Search for the cell housing the specified text and yield its (x, y) center coordinate. 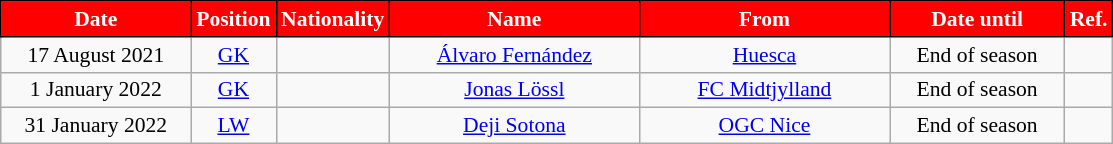
Huesca (764, 55)
Name (514, 19)
17 August 2021 (96, 55)
OGC Nice (764, 126)
From (764, 19)
LW (234, 126)
FC Midtjylland (764, 90)
Álvaro Fernández (514, 55)
Jonas Lössl (514, 90)
Date until (978, 19)
Date (96, 19)
Nationality (332, 19)
31 January 2022 (96, 126)
1 January 2022 (96, 90)
Ref. (1089, 19)
Deji Sotona (514, 126)
Position (234, 19)
